For the text-containing cell, return its midpoint in [x, y] coordinate format. 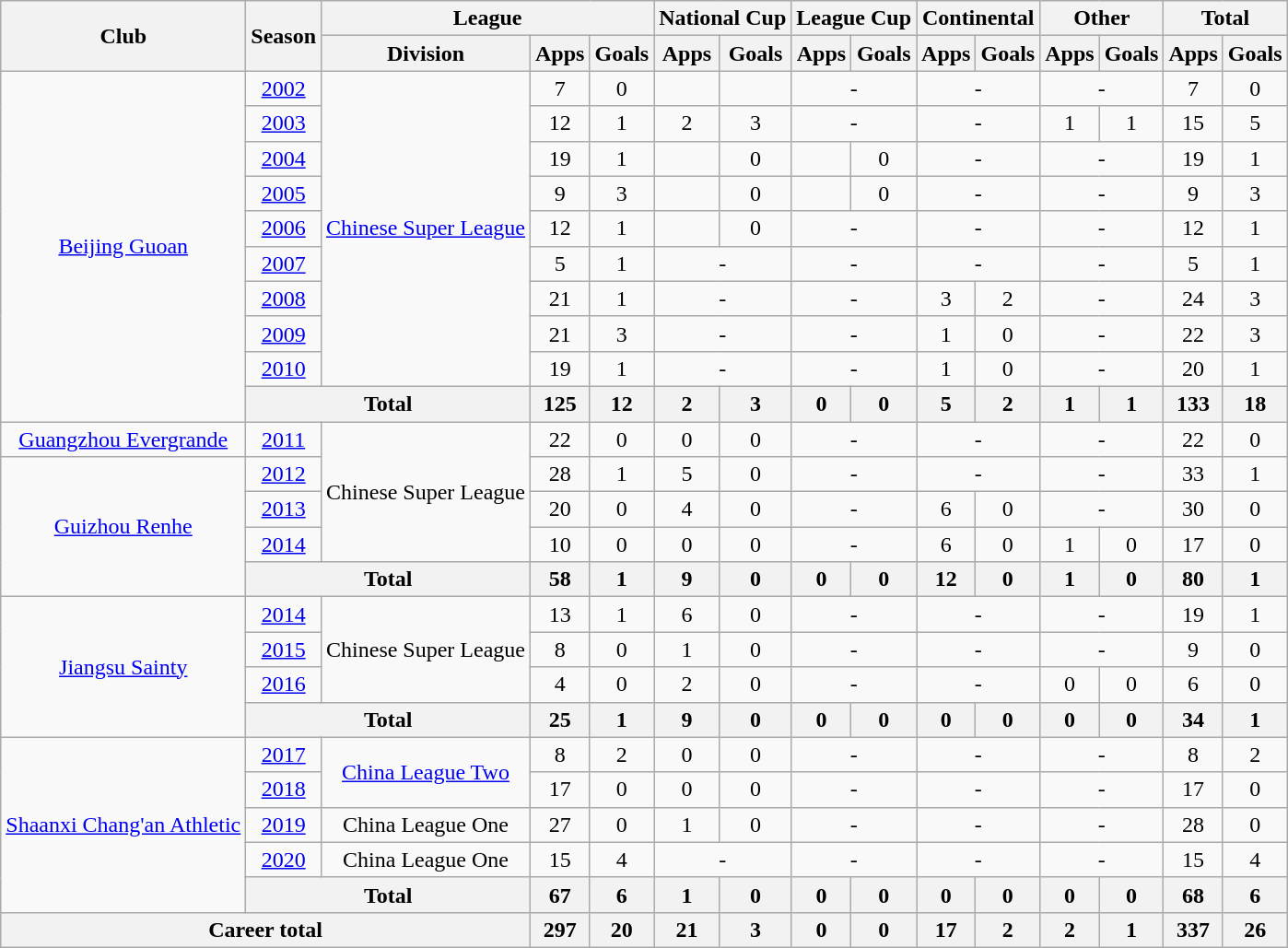
68 [1193, 895]
27 [560, 825]
25 [560, 720]
Continental [978, 18]
Beijing Guoan [123, 247]
Season [284, 36]
30 [1193, 509]
Shaanxi Chang'an Athletic [123, 825]
26 [1255, 930]
10 [560, 544]
Division [426, 53]
2010 [284, 369]
125 [560, 404]
2019 [284, 825]
2017 [284, 755]
League [488, 18]
Guizhou Renhe [123, 527]
2015 [284, 650]
18 [1255, 404]
2016 [284, 685]
Club [123, 36]
33 [1193, 474]
2012 [284, 474]
67 [560, 895]
2003 [284, 123]
2011 [284, 439]
Guangzhou Evergrande [123, 439]
58 [560, 579]
League Cup [854, 18]
133 [1193, 404]
2013 [284, 509]
Jiangsu Sainty [123, 667]
2009 [284, 334]
China League Two [426, 772]
2020 [284, 860]
National Cup [722, 18]
2006 [284, 228]
13 [560, 614]
297 [560, 930]
Other [1102, 18]
2008 [284, 298]
Career total [265, 930]
2018 [284, 790]
2007 [284, 263]
34 [1193, 720]
2005 [284, 193]
2004 [284, 158]
2002 [284, 88]
80 [1193, 579]
24 [1193, 298]
337 [1193, 930]
